Find where the given text appears and provide that cell's center as (x, y) coordinate. 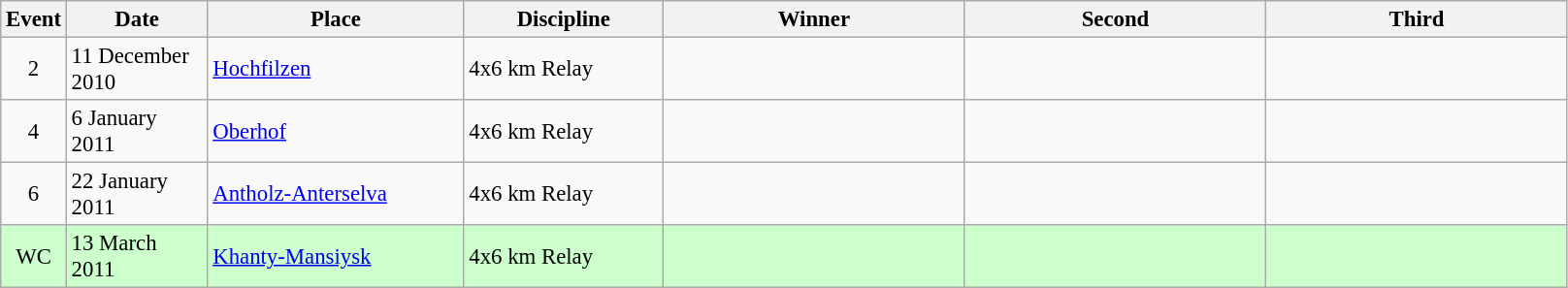
Date (137, 19)
4 (34, 132)
Third (1417, 19)
Oberhof (336, 132)
Antholz-Anterselva (336, 194)
Hochfilzen (336, 70)
Second (1116, 19)
Discipline (564, 19)
13 March 2011 (137, 256)
WC (34, 256)
2 (34, 70)
Event (34, 19)
22 January 2011 (137, 194)
6 (34, 194)
6 January 2011 (137, 132)
Khanty-Mansiysk (336, 256)
Winner (815, 19)
Place (336, 19)
11 December 2010 (137, 70)
